Extract the [x, y] coordinate from the center of the cell holding the provided text.  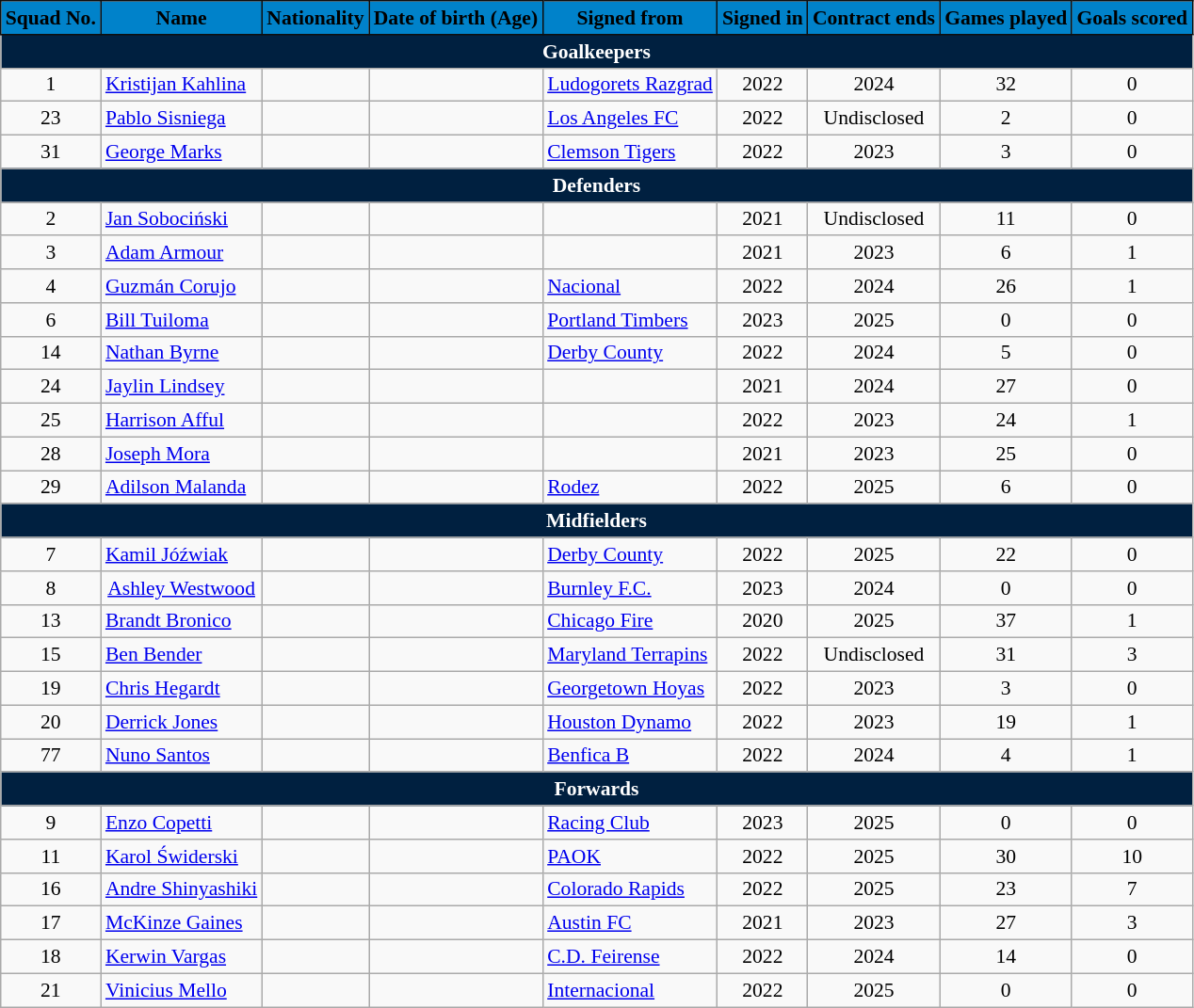
Signed from [630, 18]
17 [51, 923]
Goals scored [1132, 18]
Harrison Afful [181, 421]
Los Angeles FC [630, 119]
McKinze Gaines [181, 923]
Nathan Byrne [181, 353]
Adilson Malanda [181, 488]
Joseph Mora [181, 454]
Guzmán Corujo [181, 286]
32 [1006, 85]
Adam Armour [181, 253]
George Marks [181, 152]
37 [1006, 621]
5 [1006, 353]
Squad No. [51, 18]
9 [51, 823]
Colorado Rapids [630, 889]
Andre Shinyashiki [181, 889]
2020 [763, 621]
Racing Club [630, 823]
Defenders [597, 185]
Forwards [597, 790]
Brandt Bronico [181, 621]
Ben Bender [181, 655]
Date of birth (Age) [456, 18]
Rodez [630, 488]
Signed in [763, 18]
Derrick Jones [181, 722]
Kerwin Vargas [181, 957]
Enzo Copetti [181, 823]
Chicago Fire [630, 621]
Jan Sobociński [181, 219]
Bill Tuiloma [181, 320]
29 [51, 488]
Austin FC [630, 923]
Burnley F.C. [630, 588]
20 [51, 722]
Nationality [315, 18]
Goalkeepers [597, 52]
Kristijan Kahlina [181, 85]
Ludogorets Razgrad [630, 85]
Jaylin Lindsey [181, 387]
Maryland Terrapins [630, 655]
Pablo Sisniega [181, 119]
22 [1006, 554]
Contract ends [874, 18]
Benfica B [630, 756]
21 [51, 990]
13 [51, 621]
PAOK [630, 856]
10 [1132, 856]
Nuno Santos [181, 756]
Georgetown Hoyas [630, 689]
Clemson Tigers [630, 152]
Kamil Jóźwiak [181, 554]
8 [51, 588]
26 [1006, 286]
Portland Timbers [630, 320]
C.D. Feirense [630, 957]
Karol Świderski [181, 856]
18 [51, 957]
Name [181, 18]
Internacional [630, 990]
28 [51, 454]
Midfielders [597, 521]
Games played [1006, 18]
Ashley Westwood [181, 588]
30 [1006, 856]
77 [51, 756]
Vinicius Mello [181, 990]
16 [51, 889]
15 [51, 655]
Houston Dynamo [630, 722]
Nacional [630, 286]
Chris Hegardt [181, 689]
